Return the [X, Y] coordinate for the center point of the cell that contains the specified text.  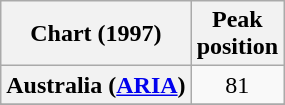
Peakposition [237, 34]
Australia (ARIA) [96, 85]
Chart (1997) [96, 34]
81 [237, 85]
